Pinpoint the cell where the given text exists, returning its [x, y] midpoint coordinate. 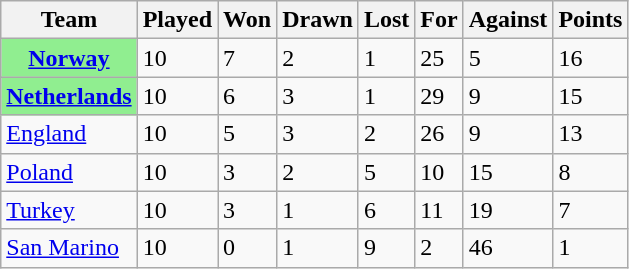
Netherlands [69, 96]
16 [590, 58]
46 [508, 248]
Points [590, 20]
Played [177, 20]
11 [439, 210]
13 [590, 134]
Won [248, 20]
Turkey [69, 210]
Norway [69, 58]
19 [508, 210]
Drawn [318, 20]
Lost [386, 20]
26 [439, 134]
0 [248, 248]
8 [590, 172]
Team [69, 20]
For [439, 20]
25 [439, 58]
San Marino [69, 248]
Against [508, 20]
Poland [69, 172]
29 [439, 96]
England [69, 134]
